Output the (x, y) coordinate of the center of the cell containing the given text.  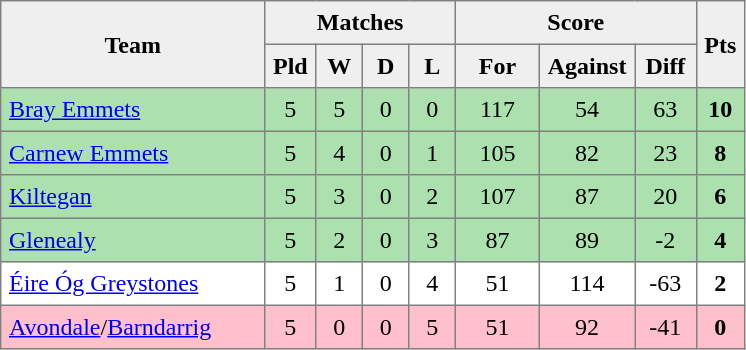
Against (586, 66)
117 (497, 110)
-41 (666, 327)
54 (586, 110)
W (339, 66)
105 (497, 153)
Kiltegan (133, 197)
-2 (666, 240)
L (432, 66)
Bray Emmets (133, 110)
8 (720, 153)
Carnew Emmets (133, 153)
63 (666, 110)
107 (497, 197)
Matches (360, 23)
20 (666, 197)
6 (720, 197)
Diff (666, 66)
For (497, 66)
Éire Óg Greystones (133, 284)
Team (133, 44)
89 (586, 240)
114 (586, 284)
D (385, 66)
10 (720, 110)
23 (666, 153)
-63 (666, 284)
92 (586, 327)
Pts (720, 44)
82 (586, 153)
Avondale/Barndarrig (133, 327)
Glenealy (133, 240)
Score (576, 23)
Pld (290, 66)
